From the cell containing the given text, extract its center point as (X, Y) coordinate. 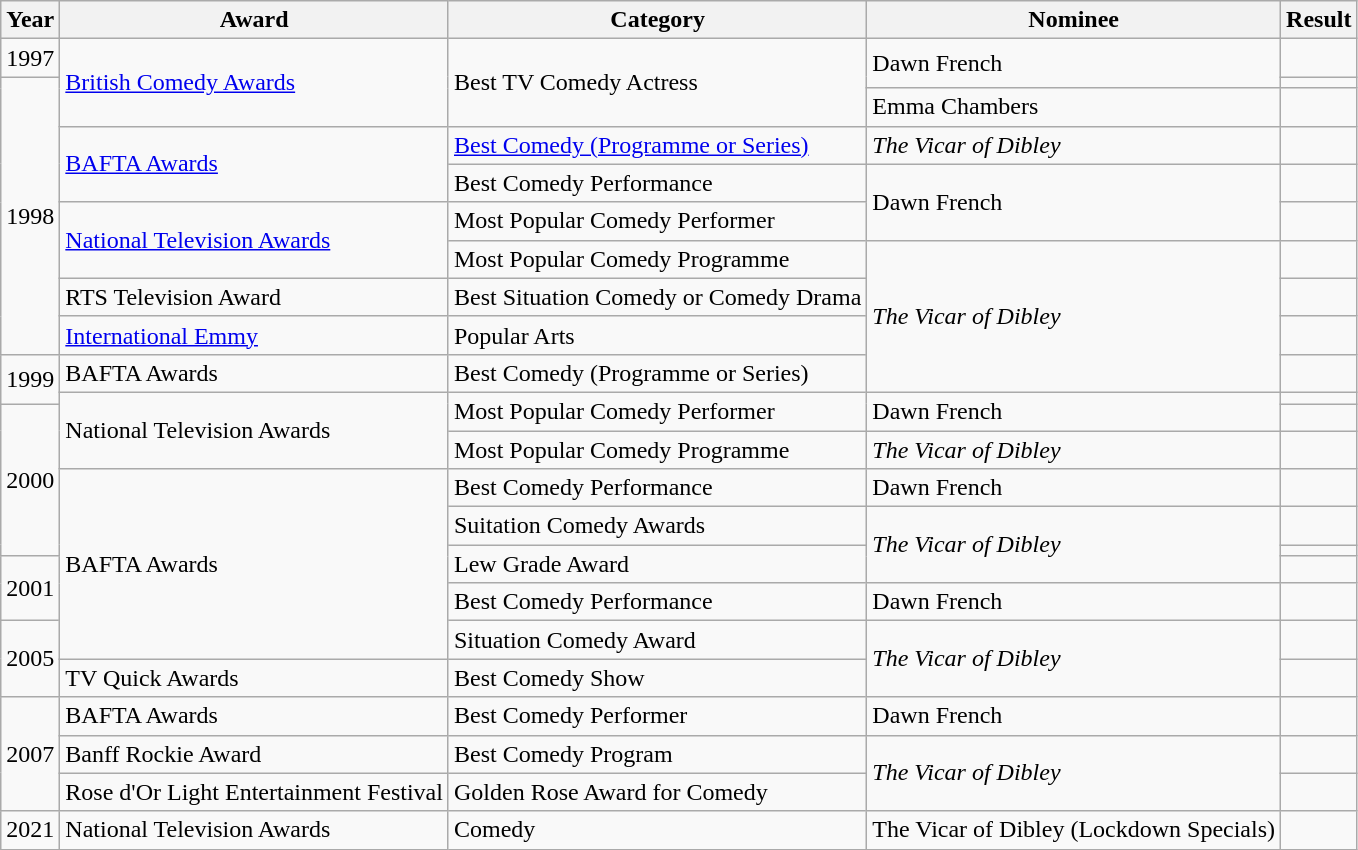
Result (1319, 20)
International Emmy (254, 335)
Best Situation Comedy or Comedy Drama (657, 297)
2021 (30, 830)
Rose d'Or Light Entertainment Festival (254, 792)
Emma Chambers (1074, 107)
Suitation Comedy Awards (657, 526)
Lew Grade Award (657, 564)
The Vicar of Dibley (Lockdown Specials) (1074, 830)
TV Quick Awards (254, 678)
Category (657, 20)
Year (30, 20)
1998 (30, 216)
Situation Comedy Award (657, 640)
2005 (30, 659)
Banff Rockie Award (254, 754)
2000 (30, 480)
Best Comedy Show (657, 678)
RTS Television Award (254, 297)
1997 (30, 58)
Comedy (657, 830)
1999 (30, 378)
Best Comedy Program (657, 754)
Award (254, 20)
Best TV Comedy Actress (657, 82)
Popular Arts (657, 335)
Golden Rose Award for Comedy (657, 792)
British Comedy Awards (254, 82)
2007 (30, 754)
2001 (30, 588)
Best Comedy Performer (657, 716)
Nominee (1074, 20)
